For the text-containing cell, return its midpoint in [X, Y] coordinate format. 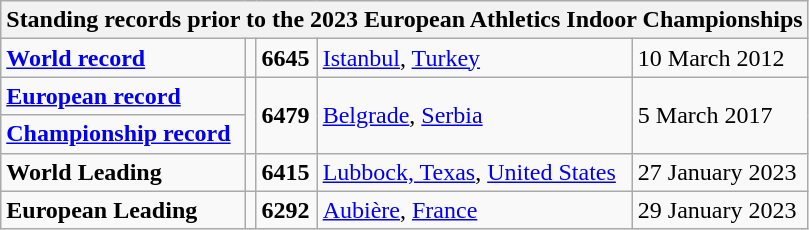
10 March 2012 [720, 58]
6645 [286, 58]
6292 [286, 210]
29 January 2023 [720, 210]
World Leading [123, 172]
Lubbock, Texas, United States [474, 172]
Aubière, France [474, 210]
World record [123, 58]
5 March 2017 [720, 115]
Championship record [123, 134]
27 January 2023 [720, 172]
European record [123, 96]
Belgrade, Serbia [474, 115]
Istanbul, Turkey [474, 58]
Standing records prior to the 2023 European Athletics Indoor Championships [404, 20]
European Leading [123, 210]
6479 [286, 115]
6415 [286, 172]
